Find where the given text appears and provide that cell's center as (x, y) coordinate. 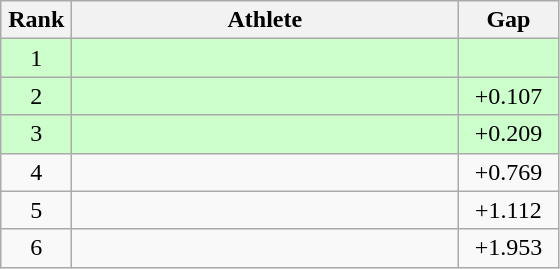
+0.769 (508, 172)
Rank (36, 20)
Gap (508, 20)
Athlete (265, 20)
+0.107 (508, 96)
1 (36, 58)
4 (36, 172)
6 (36, 248)
+1.953 (508, 248)
+1.112 (508, 210)
3 (36, 134)
2 (36, 96)
5 (36, 210)
+0.209 (508, 134)
